Return the (X, Y) coordinate for the center point of the cell that contains the specified text.  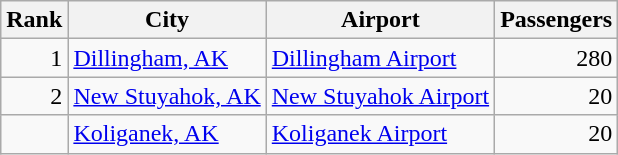
Koliganek Airport (380, 134)
Airport (380, 20)
Dillingham, AK (167, 58)
City (167, 20)
New Stuyahok Airport (380, 96)
Koliganek, AK (167, 134)
Dillingham Airport (380, 58)
1 (34, 58)
New Stuyahok, AK (167, 96)
Passengers (556, 20)
280 (556, 58)
2 (34, 96)
Rank (34, 20)
